For the text-containing cell, return its midpoint in [X, Y] coordinate format. 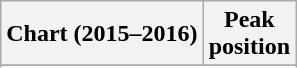
Chart (2015–2016) [102, 34]
Peakposition [249, 34]
